Capture the cell that displays the provided text and extract its [X, Y] central coordinate. 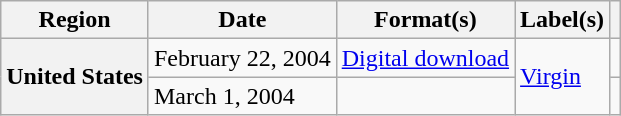
Label(s) [562, 20]
Format(s) [425, 20]
Digital download [425, 58]
February 22, 2004 [242, 58]
March 1, 2004 [242, 96]
Virgin [562, 77]
Region [75, 20]
Date [242, 20]
United States [75, 77]
